Detect which cell encompasses the target text, then output its (x, y) center coordinate. 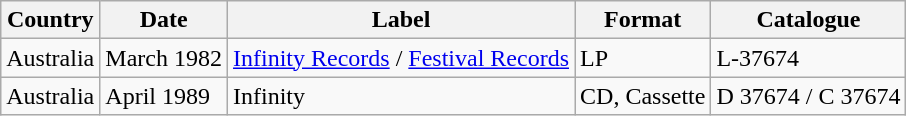
CD, Cassette (643, 96)
Date (164, 20)
Format (643, 20)
L-37674 (808, 58)
Catalogue (808, 20)
Label (402, 20)
LP (643, 58)
March 1982 (164, 58)
Country (50, 20)
April 1989 (164, 96)
D 37674 / C 37674 (808, 96)
Infinity Records / Festival Records (402, 58)
Infinity (402, 96)
